Return the [x, y] coordinate for the center point of the cell that contains the specified text.  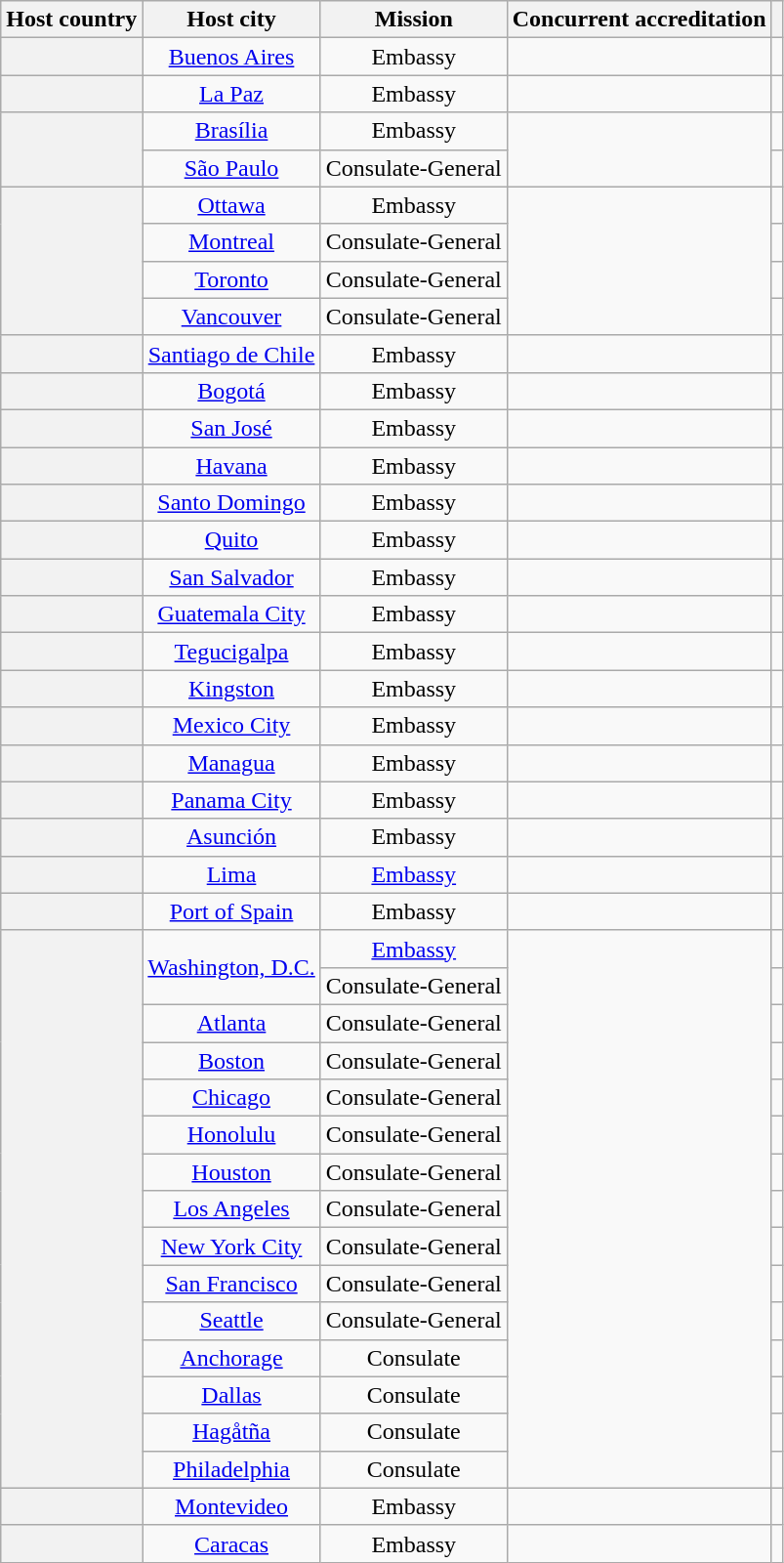
Host city [231, 20]
Philadelphia [231, 1469]
Panama City [231, 800]
Kingston [231, 689]
Managua [231, 763]
Atlanta [231, 1023]
Guatemala City [231, 614]
Dallas [231, 1395]
Hagåtña [231, 1432]
San Francisco [231, 1284]
Los Angeles [231, 1209]
San José [231, 428]
Havana [231, 466]
Concurrent accreditation [639, 20]
Houston [231, 1172]
Washington, D.C. [231, 967]
Mexico City [231, 726]
Toronto [231, 279]
Montreal [231, 242]
Seattle [231, 1321]
Chicago [231, 1098]
New York City [231, 1246]
Bogotá [231, 391]
Ottawa [231, 205]
Boston [231, 1060]
Quito [231, 540]
Honolulu [231, 1135]
Host country [72, 20]
Montevideo [231, 1506]
La Paz [231, 94]
Vancouver [231, 317]
Buenos Aires [231, 57]
Port of Spain [231, 911]
Caracas [231, 1543]
Mission [414, 20]
Tegucigalpa [231, 652]
Brasília [231, 131]
Santiago de Chile [231, 354]
Asunción [231, 837]
São Paulo [231, 168]
San Salvador [231, 577]
Santo Domingo [231, 503]
Lima [231, 874]
Anchorage [231, 1358]
